Extract the (x, y) coordinate from the center of the cell holding the provided text.  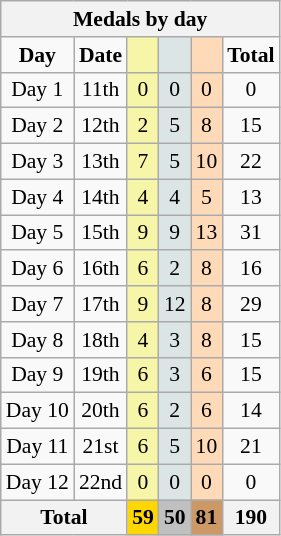
20th (100, 411)
Date (100, 55)
190 (250, 518)
16th (100, 269)
14 (250, 411)
Day 10 (38, 411)
81 (207, 518)
13th (100, 162)
11th (100, 90)
Day 3 (38, 162)
29 (250, 304)
12th (100, 126)
21 (250, 447)
Day 8 (38, 340)
31 (250, 233)
Medals by day (140, 19)
Day 4 (38, 197)
19th (100, 375)
Day 11 (38, 447)
15th (100, 233)
Day 1 (38, 90)
21st (100, 447)
22nd (100, 482)
Day 7 (38, 304)
22 (250, 162)
17th (100, 304)
16 (250, 269)
18th (100, 340)
Day (38, 55)
Day 12 (38, 482)
12 (175, 304)
Day 6 (38, 269)
14th (100, 197)
Day 2 (38, 126)
7 (143, 162)
50 (175, 518)
Day 9 (38, 375)
59 (143, 518)
Day 5 (38, 233)
